Scan for the cell matching the given text and deliver its (X, Y) coordinate at center. 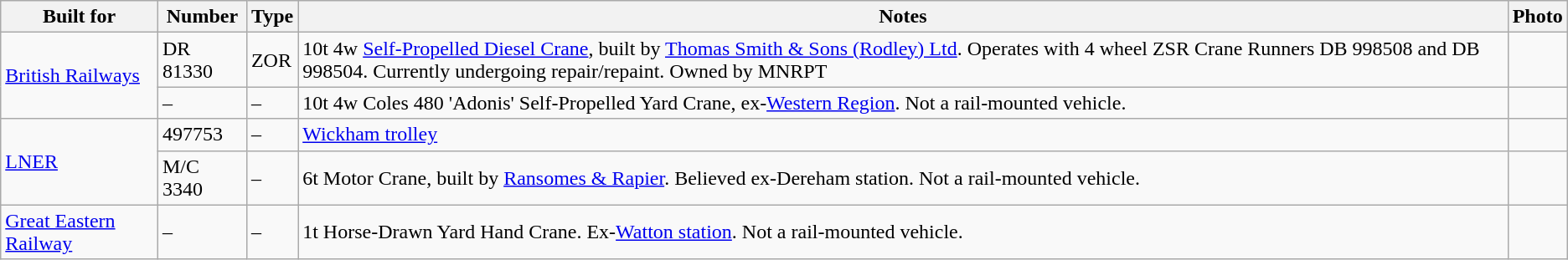
ZOR (271, 60)
Number (202, 17)
Wickham trolley (903, 135)
Type (271, 17)
DR 81330 (202, 60)
Great Eastern Railway (80, 232)
Photo (1538, 17)
British Railways (80, 75)
497753 (202, 135)
M/C 3340 (202, 177)
1t Horse-Drawn Yard Hand Crane. Ex-Watton station. Not a rail-mounted vehicle. (903, 232)
LNER (80, 162)
Built for (80, 17)
Notes (903, 17)
10t 4w Coles 480 'Adonis' Self-Propelled Yard Crane, ex-Western Region. Not a rail-mounted vehicle. (903, 103)
6t Motor Crane, built by Ransomes & Rapier. Believed ex-Dereham station. Not a rail-mounted vehicle. (903, 177)
